Detect which cell encompasses the target text, then output its (X, Y) center coordinate. 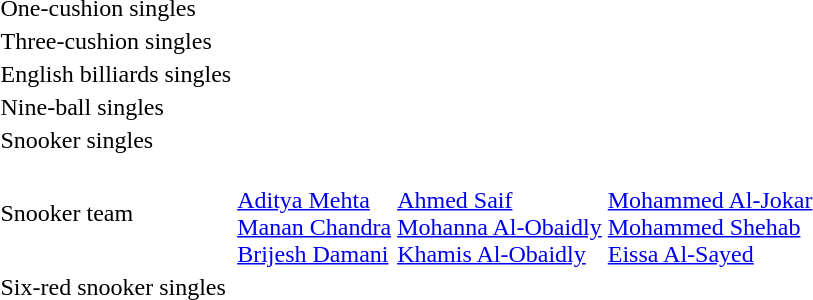
Ahmed SaifMohanna Al-ObaidlyKhamis Al-Obaidly (500, 214)
Aditya MehtaManan ChandraBrijesh Damani (314, 214)
